Identify which cell holds the provided text, then report its [x, y] central coordinate. 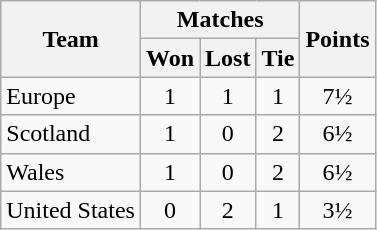
Wales [71, 172]
Team [71, 39]
Tie [278, 58]
Scotland [71, 134]
Matches [220, 20]
3½ [338, 210]
Europe [71, 96]
Lost [228, 58]
United States [71, 210]
Points [338, 39]
7½ [338, 96]
Won [170, 58]
